Locate the cell with the specified text and output its (x, y) center coordinate. 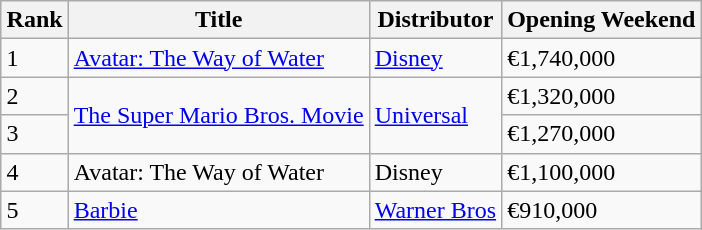
2 (34, 96)
4 (34, 172)
Rank (34, 20)
1 (34, 58)
The Super Mario Bros. Movie (218, 115)
Title (218, 20)
Opening Weekend (602, 20)
Universal (435, 115)
€910,000 (602, 210)
€1,270,000 (602, 134)
Distributor (435, 20)
€1,320,000 (602, 96)
€1,100,000 (602, 172)
5 (34, 210)
Barbie (218, 210)
€1,740,000 (602, 58)
3 (34, 134)
Warner Bros (435, 210)
